Detect which cell encompasses the target text, then output its (x, y) center coordinate. 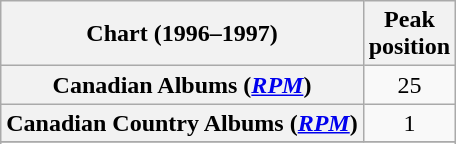
Canadian Country Albums (RPM) (182, 123)
Peakposition (409, 34)
25 (409, 85)
1 (409, 123)
Chart (1996–1997) (182, 34)
Canadian Albums (RPM) (182, 85)
